For the text-containing cell, return its midpoint in [x, y] coordinate format. 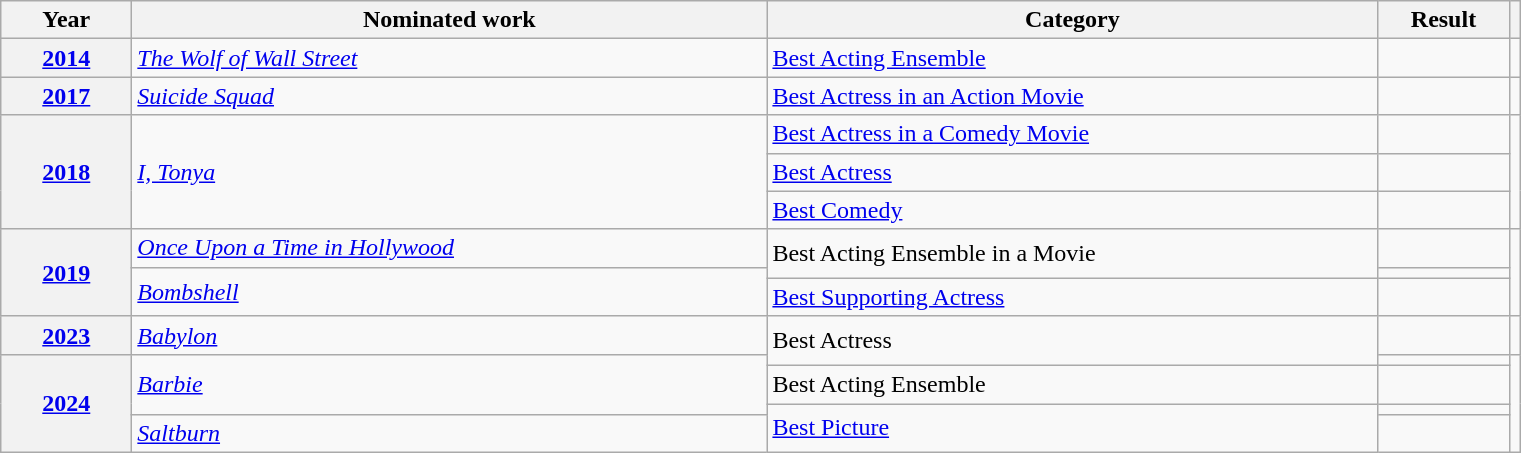
2014 [66, 58]
Barbie [450, 384]
Best Actress in a Comedy Movie [1072, 134]
Suicide Squad [450, 96]
2018 [66, 172]
2017 [66, 96]
Best Actress in an Action Movie [1072, 96]
Category [1072, 20]
2023 [66, 335]
I, Tonya [450, 172]
Best Comedy [1072, 210]
2019 [66, 272]
Best Acting Ensemble in a Movie [1072, 254]
The Wolf of Wall Street [450, 58]
Result [1444, 20]
Babylon [450, 335]
Best Picture [1072, 428]
Nominated work [450, 20]
Saltburn [450, 434]
Year [66, 20]
2024 [66, 403]
Best Supporting Actress [1072, 297]
Once Upon a Time in Hollywood [450, 248]
Bombshell [450, 292]
